Scan for the cell matching the given text and deliver its (x, y) coordinate at center. 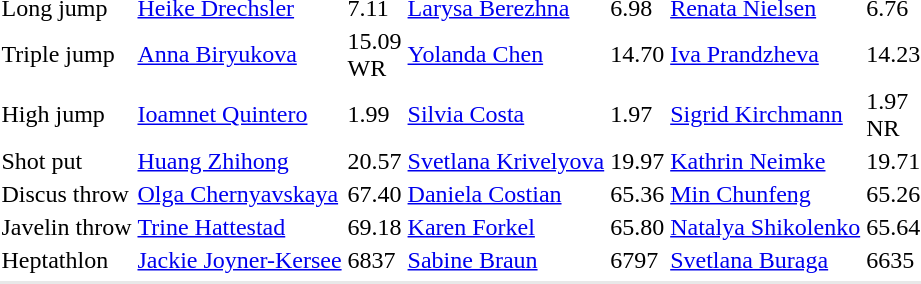
Svetlana Buraga (766, 260)
19.97 (638, 161)
1.99 (374, 114)
20.57 (374, 161)
69.18 (374, 227)
Triple jump (66, 54)
Kathrin Neimke (766, 161)
Discus throw (66, 194)
Sabine Braun (506, 260)
65.80 (638, 227)
Daniela Costian (506, 194)
6797 (638, 260)
Yolanda Chen (506, 54)
1.97 (638, 114)
67.40 (374, 194)
Anna Biryukova (240, 54)
High jump (66, 114)
Silvia Costa (506, 114)
Olga Chernyavskaya (240, 194)
Huang Zhihong (240, 161)
Heptathlon (66, 260)
Iva Prandzheva (766, 54)
Ioamnet Quintero (240, 114)
Javelin throw (66, 227)
6837 (374, 260)
Min Chunfeng (766, 194)
Sigrid Kirchmann (766, 114)
Svetlana Krivelyova (506, 161)
Karen Forkel (506, 227)
65.36 (638, 194)
Shot put (66, 161)
Natalya Shikolenko (766, 227)
15.09WR (374, 54)
Trine Hattestad (240, 227)
14.70 (638, 54)
Jackie Joyner-Kersee (240, 260)
